Return (X, Y) of the center of cell containing provided text 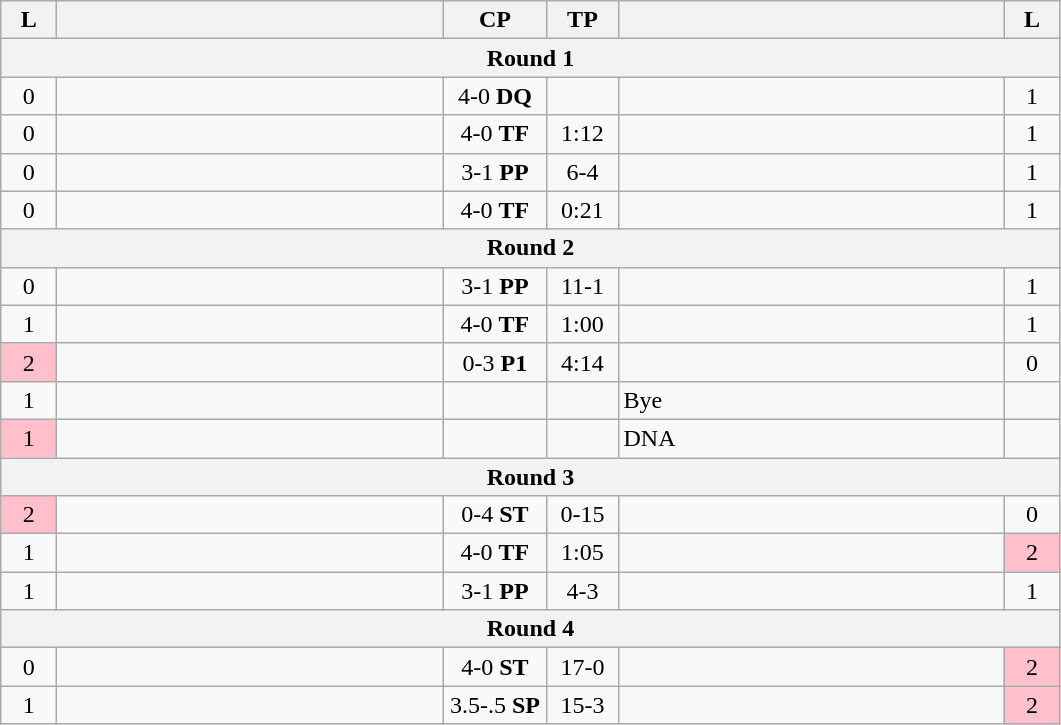
0:21 (582, 210)
4-0 ST (495, 667)
DNA (811, 438)
Round 2 (530, 248)
1:00 (582, 324)
Round 4 (530, 629)
CP (495, 20)
TP (582, 20)
4-0 DQ (495, 96)
3.5-.5 SP (495, 705)
1:12 (582, 134)
17-0 (582, 667)
Round 3 (530, 477)
11-1 (582, 286)
4:14 (582, 362)
6-4 (582, 172)
0-4 ST (495, 515)
Round 1 (530, 58)
1:05 (582, 553)
15-3 (582, 705)
Bye (811, 400)
0-3 P1 (495, 362)
0-15 (582, 515)
4-3 (582, 591)
